Detect which cell encompasses the target text, then output its (x, y) center coordinate. 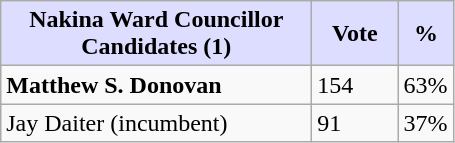
Vote (355, 34)
Matthew S. Donovan (156, 85)
154 (355, 85)
63% (426, 85)
% (426, 34)
Nakina Ward Councillor Candidates (1) (156, 34)
37% (426, 123)
91 (355, 123)
Jay Daiter (incumbent) (156, 123)
